Find where the given text appears and provide that cell's center as (X, Y) coordinate. 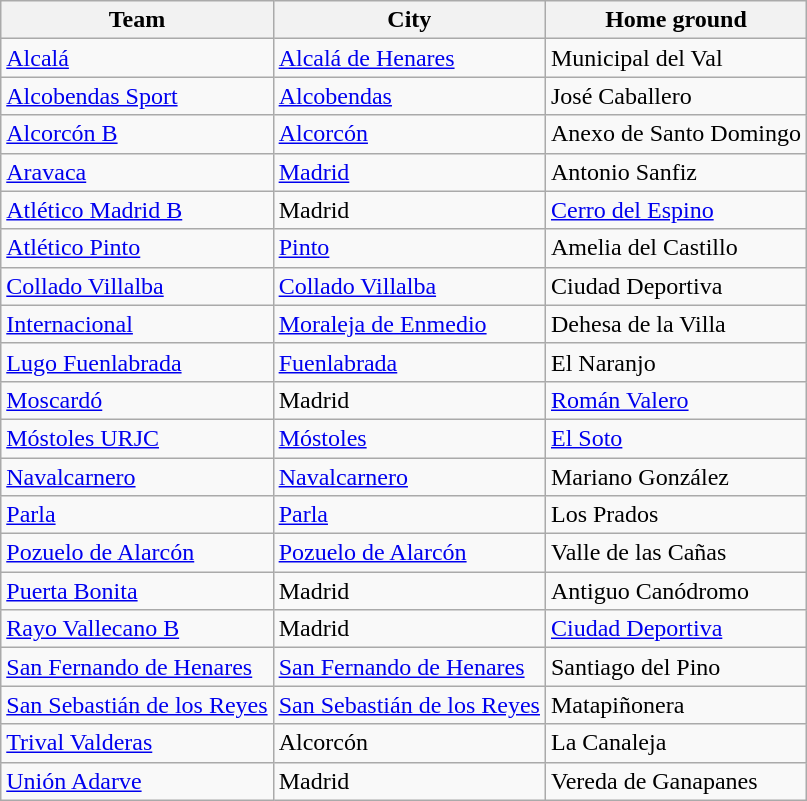
Moraleja de Enmedio (409, 324)
City (409, 20)
La Canaleja (676, 743)
Fuenlabrada (409, 362)
Anexo de Santo Domingo (676, 134)
Lugo Fuenlabrada (137, 362)
Trival Valderas (137, 743)
Municipal del Val (676, 58)
Dehesa de la Villa (676, 324)
Alcalá de Henares (409, 58)
El Soto (676, 438)
Unión Adarve (137, 781)
Pinto (409, 248)
Los Prados (676, 515)
Cerro del Espino (676, 210)
El Naranjo (676, 362)
Aravaca (137, 172)
Valle de las Cañas (676, 553)
Román Valero (676, 400)
Alcorcón B (137, 134)
Antonio Sanfiz (676, 172)
Team (137, 20)
Alcobendas Sport (137, 96)
Home ground (676, 20)
Móstoles URJC (137, 438)
Mariano González (676, 477)
Rayo Vallecano B (137, 629)
Vereda de Ganapanes (676, 781)
José Caballero (676, 96)
Matapiñonera (676, 705)
Amelia del Castillo (676, 248)
Internacional (137, 324)
Antiguo Canódromo (676, 591)
Alcalá (137, 58)
Alcobendas (409, 96)
Puerta Bonita (137, 591)
Moscardó (137, 400)
Santiago del Pino (676, 667)
Atlético Pinto (137, 248)
Móstoles (409, 438)
Atlético Madrid B (137, 210)
